Scan for the cell matching the given text and deliver its (x, y) coordinate at center. 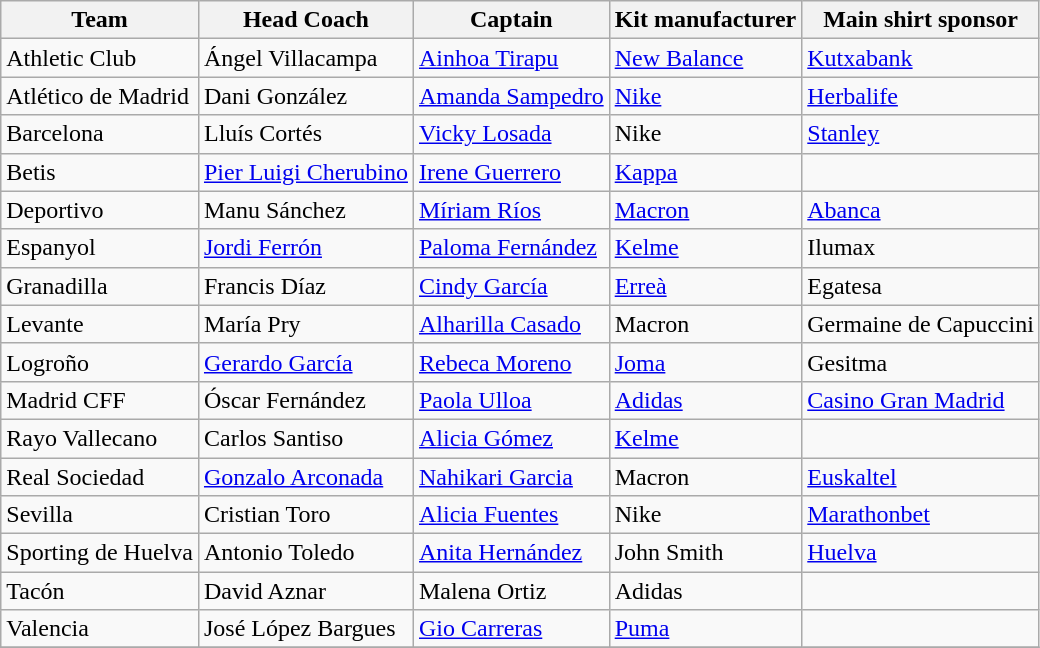
Tacón (100, 591)
Main shirt sponsor (921, 20)
Amanda Sampedro (511, 96)
Gonzalo Arconada (306, 477)
Deportivo (100, 210)
Ainhoa Tirapu (511, 58)
New Balance (706, 58)
Malena Ortiz (511, 591)
Jordi Ferrón (306, 248)
Gerardo García (306, 362)
Francis Díaz (306, 286)
Madrid CFF (100, 400)
Puma (706, 629)
Gio Carreras (511, 629)
Betis (100, 172)
Barcelona (100, 134)
Levante (100, 324)
Alharilla Casado (511, 324)
Head Coach (306, 20)
Míriam Ríos (511, 210)
Abanca (921, 210)
Cristian Toro (306, 515)
Joma (706, 362)
Erreà (706, 286)
Marathonbet (921, 515)
Manu Sánchez (306, 210)
Vicky Losada (511, 134)
David Aznar (306, 591)
Germaine de Capuccini (921, 324)
Paloma Fernández (511, 248)
Gesitma (921, 362)
Antonio Toledo (306, 553)
Dani González (306, 96)
Casino Gran Madrid (921, 400)
Espanyol (100, 248)
Rayo Vallecano (100, 438)
Athletic Club (100, 58)
Granadilla (100, 286)
Real Sociedad (100, 477)
Ángel Villacampa (306, 58)
Pier Luigi Cherubino (306, 172)
Nahikari Garcia (511, 477)
Team (100, 20)
Euskaltel (921, 477)
Paola Ulloa (511, 400)
José López Bargues (306, 629)
Irene Guerrero (511, 172)
Alicia Gómez (511, 438)
Sevilla (100, 515)
Sporting de Huelva (100, 553)
Valencia (100, 629)
Stanley (921, 134)
Kappa (706, 172)
Kit manufacturer (706, 20)
Lluís Cortés (306, 134)
Egatesa (921, 286)
Alicia Fuentes (511, 515)
John Smith (706, 553)
María Pry (306, 324)
Rebeca Moreno (511, 362)
Captain (511, 20)
Óscar Fernández (306, 400)
Atlético de Madrid (100, 96)
Carlos Santiso (306, 438)
Ilumax (921, 248)
Anita Hernández (511, 553)
Logroño (100, 362)
Herbalife (921, 96)
Kutxabank (921, 58)
Cindy García (511, 286)
Huelva (921, 553)
